Output the (X, Y) coordinate of the center of the cell containing the given text.  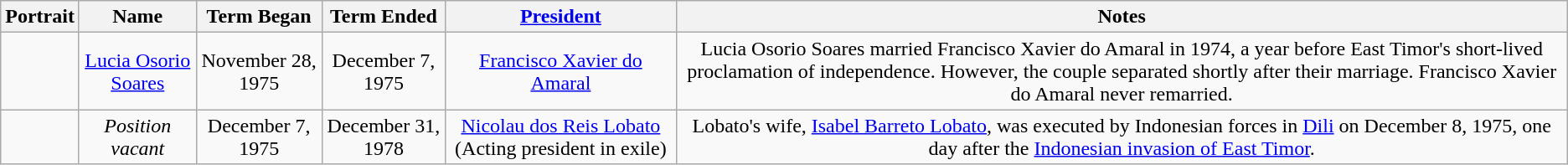
November 28, 1975 (259, 71)
Portrait (40, 17)
Nicolau dos Reis Lobato (Acting president in exile) (561, 137)
Notes (1122, 17)
December 31, 1978 (384, 137)
Term Ended (384, 17)
President (561, 17)
Position vacant (137, 137)
Francisco Xavier do Amaral (561, 71)
Term Began (259, 17)
Name (137, 17)
Lucia Osorio Soares (137, 71)
